Return [x, y] of the center of cell containing provided text 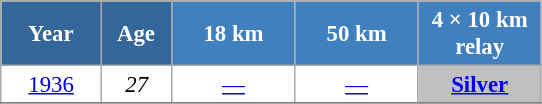
50 km [356, 34]
18 km [234, 34]
4 × 10 km relay [480, 34]
Year [52, 34]
Age [136, 34]
Silver [480, 85]
27 [136, 85]
1936 [52, 85]
